Capture the cell that displays the provided text and extract its (x, y) central coordinate. 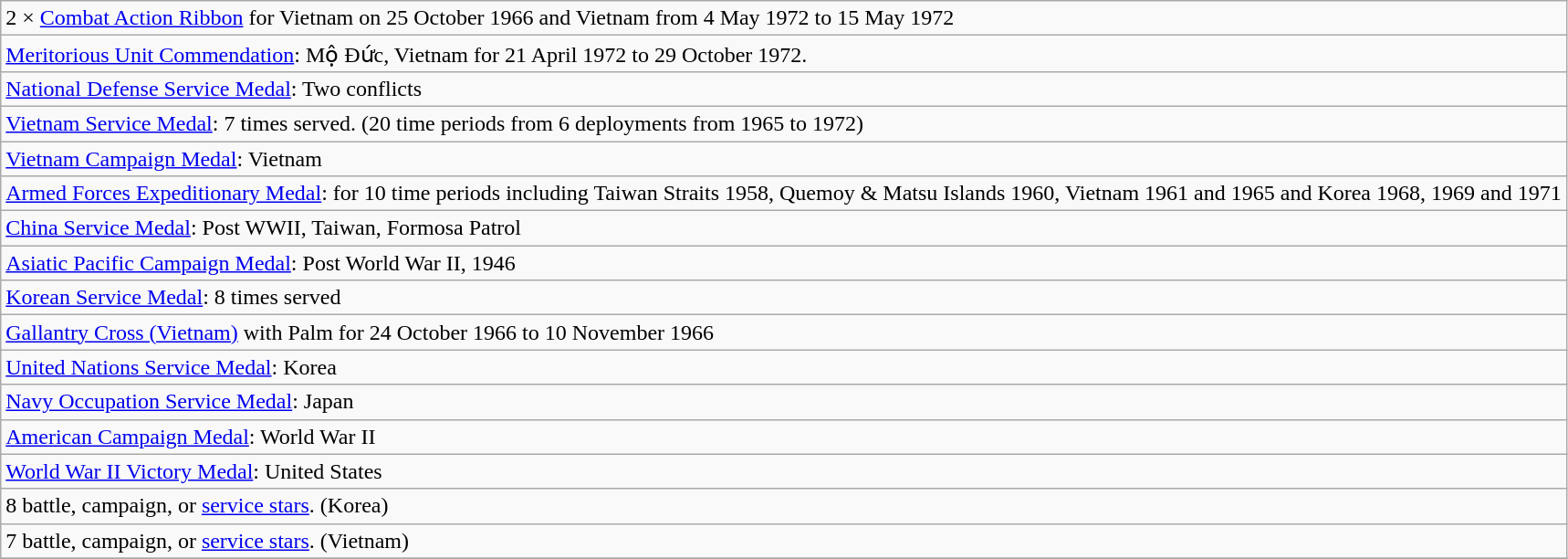
Asiatic Pacific Campaign Medal: Post World War II, 1946 (783, 263)
American Campaign Medal: World War II (783, 437)
Korean Service Medal: 8 times served (783, 298)
Meritorious Unit Commendation: Mộ Đức, Vietnam for 21 April 1972 to 29 October 1972. (783, 54)
United Nations Service Medal: Korea (783, 367)
National Defense Service Medal: Two conflicts (783, 89)
Gallantry Cross (Vietnam) with Palm for 24 October 1966 to 10 November 1966 (783, 332)
8 battle, campaign, or service stars. (Korea) (783, 506)
7 battle, campaign, or service stars. (Vietnam) (783, 541)
Navy Occupation Service Medal: Japan (783, 402)
Vietnam Campaign Medal: Vietnam (783, 158)
China Service Medal: Post WWII, Taiwan, Formosa Patrol (783, 228)
Vietnam Service Medal: 7 times served. (20 time periods from 6 deployments from 1965 to 1972) (783, 123)
2 × Combat Action Ribbon for Vietnam on 25 October 1966 and Vietnam from 4 May 1972 to 15 May 1972 (783, 18)
World War II Victory Medal: United States (783, 471)
